Output the (x, y) coordinate of the center of the cell containing the given text.  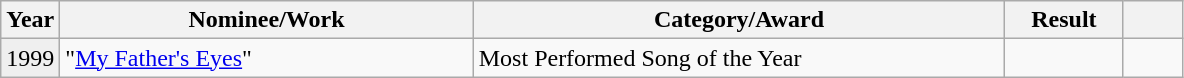
Nominee/Work (266, 20)
"My Father's Eyes" (266, 58)
Year (30, 20)
Most Performed Song of the Year (739, 58)
Result (1064, 20)
Category/Award (739, 20)
1999 (30, 58)
